Output the (X, Y) coordinate of the center of the cell containing the given text.  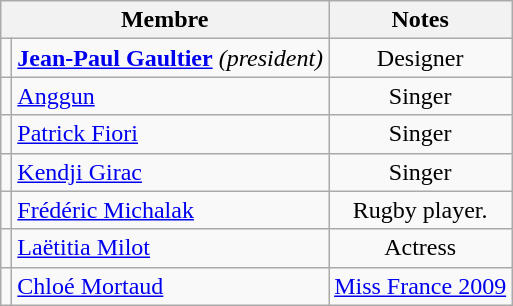
Miss France 2009 (420, 286)
Anggun (170, 96)
Jean-Paul Gaultier (president) (170, 58)
Frédéric Michalak (170, 210)
Notes (420, 20)
Membre (165, 20)
Kendji Girac (170, 172)
Designer (420, 58)
Laëtitia Milot (170, 248)
Actress (420, 248)
Patrick Fiori (170, 134)
Chloé Mortaud (170, 286)
Rugby player. (420, 210)
